Determine the (X, Y) coordinate at the center of the cell enclosing the given text.  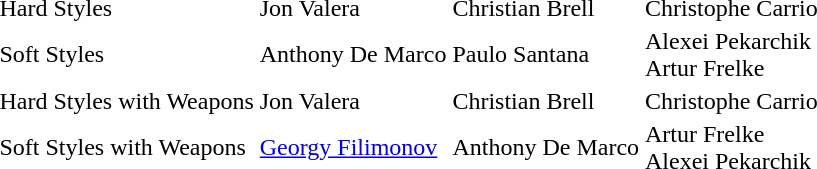
Jon Valera (353, 101)
Anthony De Marco (353, 54)
Paulo Santana (546, 54)
Christian Brell (546, 101)
